Identify which cell holds the provided text, then report its [X, Y] central coordinate. 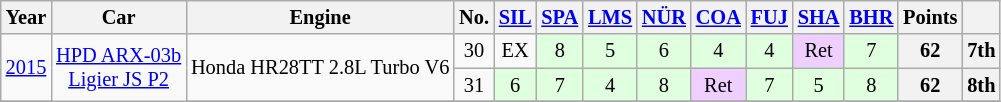
HPD ARX-03bLigier JS P2 [118, 68]
BHR [871, 17]
8th [981, 85]
SPA [560, 17]
30 [474, 51]
NÜR [664, 17]
SHA [819, 17]
Points [930, 17]
Engine [320, 17]
LMS [610, 17]
31 [474, 85]
FUJ [770, 17]
Car [118, 17]
EX [516, 51]
Year [26, 17]
COA [718, 17]
SIL [516, 17]
7th [981, 51]
Honda HR28TT 2.8L Turbo V6 [320, 68]
2015 [26, 68]
No. [474, 17]
